Scan for the cell matching the given text and deliver its (X, Y) coordinate at center. 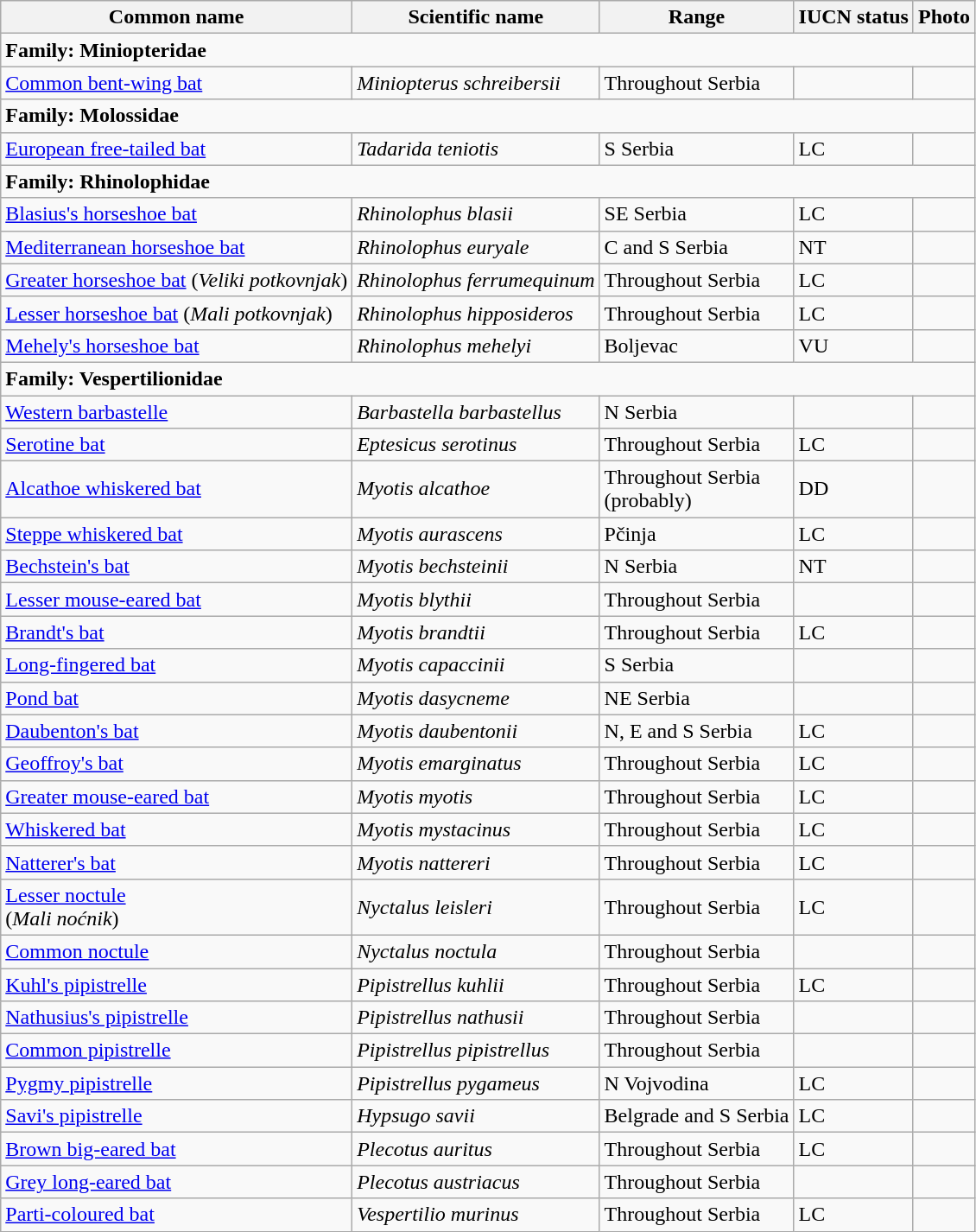
Daubenton's bat (176, 731)
Brown big-eared bat (176, 1149)
Family: Miniopteridae (488, 50)
Lesser mouse-eared bat (176, 600)
Myotis nattereri (476, 862)
Family: Molossidae (488, 116)
Pond bat (176, 698)
Belgrade and S Serbia (696, 1116)
Family: Rhinolophidae (488, 181)
Boljevac (696, 346)
Range (696, 17)
Mediterranean horseshoe bat (176, 247)
Plecotus auritus (476, 1149)
Pčinja (696, 534)
Serotine bat (176, 445)
Myotis mystacinus (476, 829)
Common noctule (176, 951)
Nathusius's pipistrelle (176, 1018)
Long-fingered bat (176, 665)
Throughout Serbia(probably) (696, 489)
Myotis emarginatus (476, 764)
Pipistrellus kuhlii (476, 984)
Western barbastelle (176, 412)
Vespertilio murinus (476, 1215)
Bechstein's bat (176, 567)
Myotis myotis (476, 797)
Myotis blythii (476, 600)
VU (853, 346)
Common bent-wing bat (176, 83)
Kuhl's pipistrelle (176, 984)
Natterer's bat (176, 862)
Rhinolophus ferrumequinum (476, 280)
Nyctalus leisleri (476, 907)
Savi's pipistrelle (176, 1116)
European free-tailed bat (176, 149)
Blasius's horseshoe bat (176, 214)
Rhinolophus mehelyi (476, 346)
Pygmy pipistrelle (176, 1083)
NE Serbia (696, 698)
Myotis capaccinii (476, 665)
Lesser noctule(Mali noćnik) (176, 907)
Common name (176, 17)
N, E and S Serbia (696, 731)
Eptesicus serotinus (476, 445)
Myotis daubentonii (476, 731)
Pipistrellus pygameus (476, 1083)
DD (853, 489)
Pipistrellus nathusii (476, 1018)
Lesser horseshoe bat (Mali potkovnjak) (176, 313)
Barbastella barbastellus (476, 412)
Common pipistrelle (176, 1051)
Mehely's horseshoe bat (176, 346)
Alcathoe whiskered bat (176, 489)
Myotis bechsteinii (476, 567)
Whiskered bat (176, 829)
Hypsugo savii (476, 1116)
IUCN status (853, 17)
Grey long-eared bat (176, 1182)
Parti-coloured bat (176, 1215)
N Vojvodina (696, 1083)
Miniopterus schreibersii (476, 83)
Steppe whiskered bat (176, 534)
Geoffroy's bat (176, 764)
Plecotus austriacus (476, 1182)
Family: Vespertilionidae (488, 378)
Brandt's bat (176, 632)
SE Serbia (696, 214)
Greater horseshoe bat (Veliki potkovnjak) (176, 280)
Rhinolophus blasii (476, 214)
Scientific name (476, 17)
Myotis alcathoe (476, 489)
Greater mouse-eared bat (176, 797)
Rhinolophus hipposideros (476, 313)
Nyctalus noctula (476, 951)
Myotis brandtii (476, 632)
Tadarida teniotis (476, 149)
Pipistrellus pipistrellus (476, 1051)
Photo (943, 17)
Myotis aurascens (476, 534)
Myotis dasycneme (476, 698)
Rhinolophus euryale (476, 247)
C and S Serbia (696, 247)
